Provide the [x, y] coordinate of the cell's center where the given text is located.  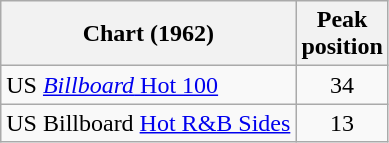
US Billboard Hot 100 [148, 85]
34 [342, 85]
Peakposition [342, 34]
13 [342, 123]
US Billboard Hot R&B Sides [148, 123]
Chart (1962) [148, 34]
